Locate the cell with the specified text and output its [X, Y] center coordinate. 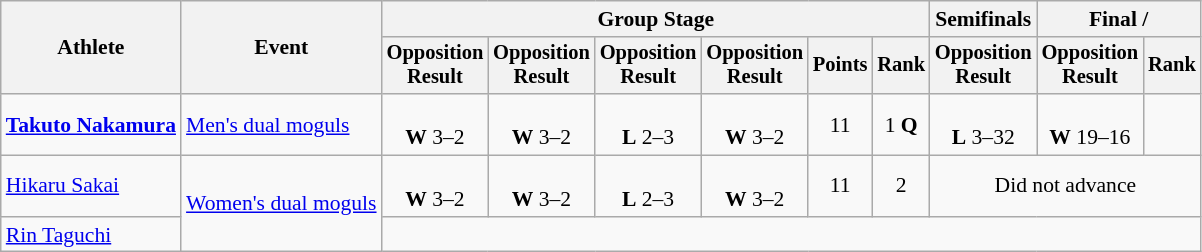
Athlete [91, 48]
Points [840, 66]
2 [901, 186]
Final / [1119, 19]
1 Q [901, 124]
W 19–16 [1090, 124]
Takuto Nakamura [91, 124]
Group Stage [656, 19]
L 3–32 [984, 124]
Did not advance [1066, 186]
Event [282, 48]
Men's dual moguls [282, 124]
Semifinals [984, 19]
Hikaru Sakai [91, 186]
